Extract the [X, Y] coordinate from the center of the cell holding the provided text.  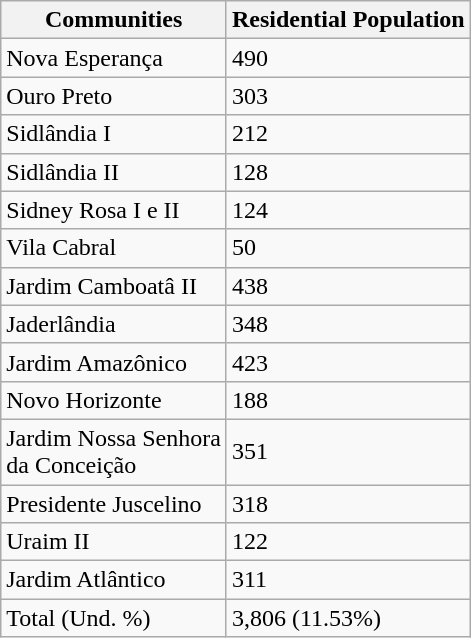
490 [348, 58]
Nova Esperança [114, 58]
188 [348, 400]
438 [348, 286]
Residential Population [348, 20]
128 [348, 172]
Sidlândia II [114, 172]
Sidlândia I [114, 134]
311 [348, 580]
Sidney Rosa I e II [114, 210]
Uraim II [114, 542]
Total (Und. %) [114, 618]
50 [348, 248]
303 [348, 96]
Ouro Preto [114, 96]
Jardim Atlântico [114, 580]
Jaderlândia [114, 324]
423 [348, 362]
3,806 (11.53%) [348, 618]
Jardim Amazônico [114, 362]
Jardim Nossa Senhorada Conceição [114, 452]
351 [348, 452]
Novo Horizonte [114, 400]
Communities [114, 20]
Jardim Camboatâ II [114, 286]
122 [348, 542]
348 [348, 324]
212 [348, 134]
Vila Cabral [114, 248]
318 [348, 503]
Presidente Juscelino [114, 503]
124 [348, 210]
